Return (X, Y) of the center of cell containing provided text 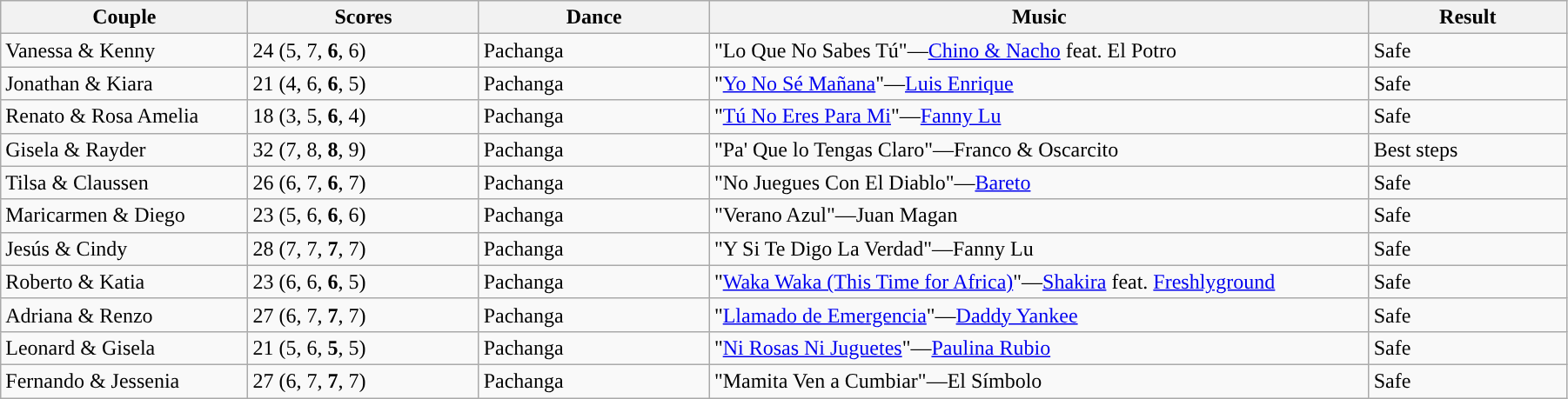
"Llamado de Emergencia"—Daddy Yankee (1039, 315)
"Waka Waka (This Time for Africa)"—Shakira feat. Freshlyground (1039, 282)
"Verano Azul"—Juan Magan (1039, 216)
24 (5, 7, 6, 6) (364, 50)
Jesús & Cindy (124, 249)
Result (1467, 17)
"Y Si Te Digo La Verdad"—Fanny Lu (1039, 249)
Best steps (1467, 150)
23 (6, 6, 6, 5) (364, 282)
18 (3, 5, 6, 4) (364, 116)
"Yo No Sé Mañana"—Luis Enrique (1039, 83)
28 (7, 7, 7, 7) (364, 249)
"Tú No Eres Para Mi"—Fanny Lu (1039, 116)
Scores (364, 17)
"Ni Rosas Ni Juguetes"—Paulina Rubio (1039, 348)
Leonard & Gisela (124, 348)
21 (4, 6, 6, 5) (364, 83)
Renato & Rosa Amelia (124, 116)
Roberto & Katia (124, 282)
Vanessa & Kenny (124, 50)
21 (5, 6, 5, 5) (364, 348)
Adriana & Renzo (124, 315)
"Lo Que No Sabes Tú"—Chino & Nacho feat. El Potro (1039, 50)
Fernando & Jessenia (124, 381)
Couple (124, 17)
Dance (593, 17)
Gisela & Rayder (124, 150)
Music (1039, 17)
Jonathan & Kiara (124, 83)
Tilsa & Claussen (124, 183)
"No Juegues Con El Diablo"—Bareto (1039, 183)
"Pa' Que lo Tengas Claro"—Franco & Oscarcito (1039, 150)
26 (6, 7, 6, 7) (364, 183)
23 (5, 6, 6, 6) (364, 216)
32 (7, 8, 8, 9) (364, 150)
Maricarmen & Diego (124, 216)
"Mamita Ven a Cumbiar"—El Símbolo (1039, 381)
